Detect which cell encompasses the target text, then output its [x, y] center coordinate. 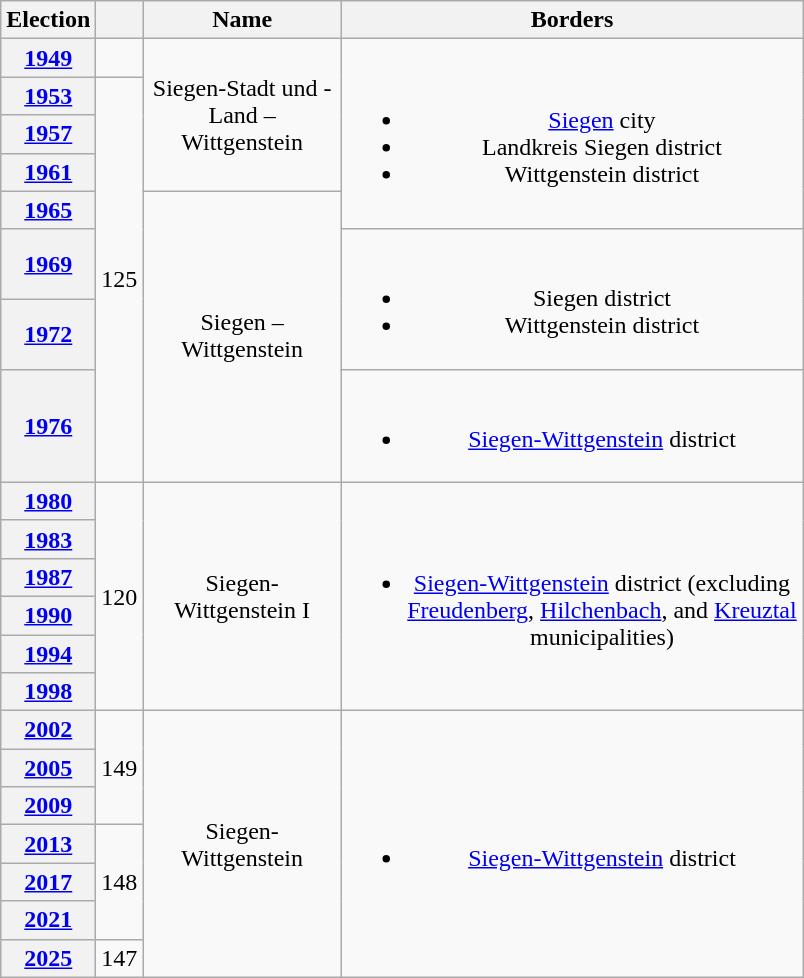
120 [120, 596]
2009 [48, 806]
Election [48, 20]
125 [120, 280]
1990 [48, 615]
Siegen cityLandkreis Siegen districtWittgenstein district [572, 134]
1949 [48, 58]
1965 [48, 210]
1961 [48, 172]
147 [120, 958]
Siegen – Wittgenstein [242, 336]
1980 [48, 501]
1972 [48, 334]
2005 [48, 768]
Siegen-Wittgenstein I [242, 596]
2013 [48, 844]
1987 [48, 577]
Siegen-Stadt und -Land – Wittgenstein [242, 115]
2017 [48, 882]
Siegen-Wittgenstein district (excluding Freudenberg, Hilchenbach, and Kreuztal municipalities) [572, 596]
1969 [48, 264]
2021 [48, 920]
1957 [48, 134]
1983 [48, 539]
Siegen districtWittgenstein district [572, 299]
2002 [48, 730]
1998 [48, 692]
Name [242, 20]
2025 [48, 958]
1953 [48, 96]
1976 [48, 426]
Borders [572, 20]
148 [120, 882]
1994 [48, 653]
Siegen-Wittgenstein [242, 844]
149 [120, 768]
